Pinpoint the cell where the given text exists, returning its [x, y] midpoint coordinate. 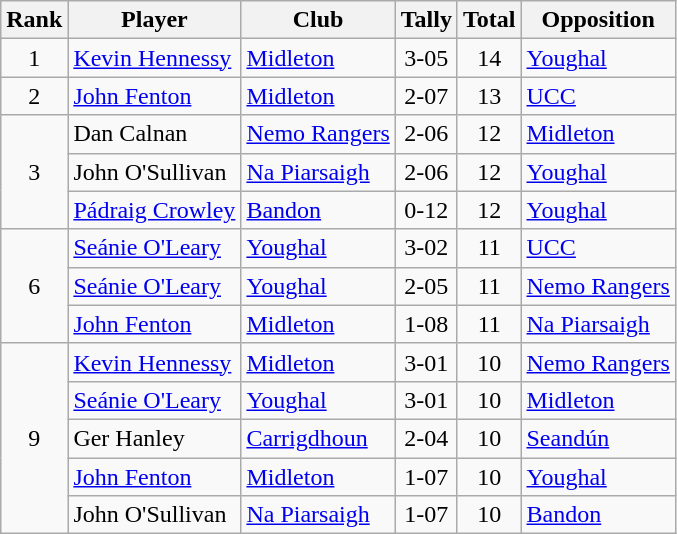
0-12 [426, 210]
3 [34, 172]
Rank [34, 20]
3-05 [426, 58]
14 [489, 58]
1-08 [426, 324]
3-02 [426, 248]
2-04 [426, 438]
Total [489, 20]
Club [318, 20]
9 [34, 438]
Tally [426, 20]
Player [154, 20]
Pádraig Crowley [154, 210]
Opposition [598, 20]
Carrigdhoun [318, 438]
1 [34, 58]
Ger Hanley [154, 438]
13 [489, 96]
Dan Calnan [154, 134]
Seandún [598, 438]
2 [34, 96]
2-07 [426, 96]
2-05 [426, 286]
6 [34, 286]
